Locate the cell with the specified text and output its (X, Y) center coordinate. 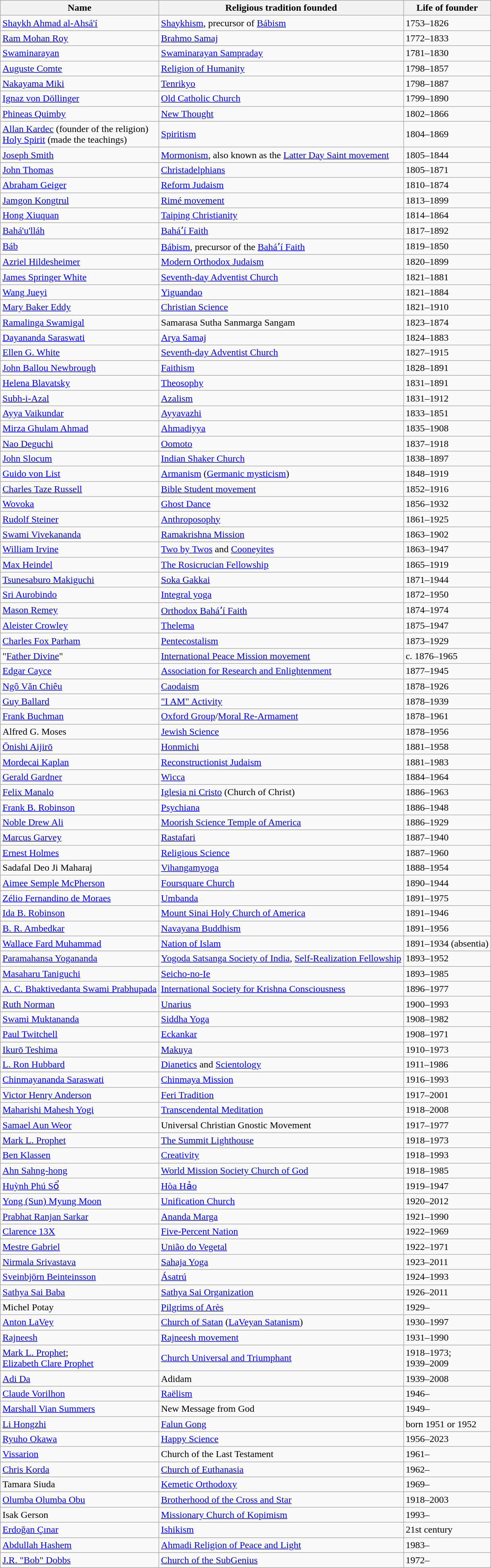
1886–1963 (447, 792)
Vihangamyoga (281, 868)
1881–1958 (447, 747)
1918–2008 (447, 1110)
Dianetics and Scientology (281, 1065)
Gerald Gardner (79, 777)
Jamgon Kongtrul (79, 200)
1871–1944 (447, 580)
Swami Vivekananda (79, 534)
Adi Da (79, 1378)
1910–1973 (447, 1049)
Abraham Geiger (79, 185)
Charles Fox Parham (79, 641)
1930–1997 (447, 1322)
Ramakrishna Mission (281, 534)
1781–1830 (447, 53)
1848–1919 (447, 474)
1863–1947 (447, 549)
1821–1910 (447, 307)
21st century (447, 1530)
Tenrikyo (281, 83)
Reform Judaism (281, 185)
Association for Research and Enlightenment (281, 671)
1886–1948 (447, 807)
Hong Xiuquan (79, 215)
Rajneesh (79, 1337)
Ruth Norman (79, 1004)
John Ballou Newbrough (79, 368)
Church of Euthanasia (281, 1469)
Makuya (281, 1049)
1918–1985 (447, 1170)
1856–1932 (447, 504)
1820–1899 (447, 262)
Indian Shaker Church (281, 459)
Anthroposophy (281, 519)
1921–1990 (447, 1217)
Huỳnh Phú Sổ (79, 1186)
Five-Percent Nation (281, 1232)
Thelema (281, 626)
Frank B. Robinson (79, 807)
Erdoğan Çınar (79, 1530)
1863–1902 (447, 534)
Christadelphians (281, 170)
Caodaism (281, 686)
Church Universal and Triumphant (281, 1358)
Name (79, 8)
1920–2012 (447, 1201)
Soka Gakkai (281, 580)
Joseph Smith (79, 155)
Ernest Holmes (79, 853)
J.R. "Bob" Dobbs (79, 1560)
Abdullah Hashem (79, 1545)
1823–1874 (447, 322)
Mordecai Kaplan (79, 762)
1983– (447, 1545)
Shaykh Ahmad al-Ahsá'í (79, 23)
Raëlism (281, 1393)
1908–1982 (447, 1019)
1813–1899 (447, 200)
1922–1971 (447, 1247)
Felix Manalo (79, 792)
Ida B. Robinson (79, 913)
Ayya Vaikundar (79, 413)
1872–1950 (447, 595)
Ásatrú (281, 1277)
Clarence 13X (79, 1232)
1827–1915 (447, 353)
Church of the Last Testament (281, 1454)
Zélio Fernandino de Moraes (79, 898)
Ryuho Okawa (79, 1439)
1799–1890 (447, 99)
Reconstructionist Judaism (281, 762)
Swami Muktananda (79, 1019)
Chris Korda (79, 1469)
1972– (447, 1560)
Swaminarayan (79, 53)
1887–1960 (447, 853)
Mestre Gabriel (79, 1247)
Samarasa Sutha Sanmarga Sangam (281, 322)
Creativity (281, 1155)
1946– (447, 1393)
Yogoda Satsanga Society of India, Self-Realization Fellowship (281, 959)
Rajneesh movement (281, 1337)
1833–1851 (447, 413)
1929– (447, 1307)
Rastafari (281, 838)
Sathya Sai Organization (281, 1292)
born 1951 or 1952 (447, 1424)
Rudolf Steiner (79, 519)
Hòa Hảo (281, 1186)
Sadafal Deo Ji Maharaj (79, 868)
Orthodox Baháʼí Faith (281, 610)
"I AM" Activity (281, 701)
1893–1985 (447, 974)
Claude Vorilhon (79, 1393)
1772–1833 (447, 38)
1908–1971 (447, 1034)
Prabhat Ranjan Sarkar (79, 1217)
1798–1857 (447, 68)
1798–1887 (447, 83)
Mount Sinai Holy Church of America (281, 913)
Frank Buchman (79, 716)
James Springer White (79, 277)
1918–1973;1939–2009 (447, 1358)
Pentecostalism (281, 641)
Nao Deguchi (79, 443)
1931–1990 (447, 1337)
Chinmayananda Saraswati (79, 1080)
1919–1947 (447, 1186)
1893–1952 (447, 959)
Helena Blavatsky (79, 383)
Ramalinga Swamigal (79, 322)
Mark L. Prophet (79, 1140)
1861–1925 (447, 519)
Religious tradition founded (281, 8)
1865–1919 (447, 565)
1891–1975 (447, 898)
Marshall Vian Summers (79, 1409)
1753–1826 (447, 23)
1924–1993 (447, 1277)
Samael Aun Weor (79, 1125)
International Society for Krishna Consciousness (281, 989)
Theosophy (281, 383)
Azalism (281, 398)
Ananda Marga (281, 1217)
Arya Samaj (281, 338)
1891–1946 (447, 913)
Kemetic Orthodoxy (281, 1485)
Brahmo Samaj (281, 38)
1917–1977 (447, 1125)
B. R. Ambedkar (79, 928)
William Irvine (79, 549)
Ahn Sahng-hong (79, 1170)
1831–1891 (447, 383)
Paul Twitchell (79, 1034)
1926–2011 (447, 1292)
Oxford Group/Moral Re-Armament (281, 716)
1805–1871 (447, 170)
Azriel Hildesheimer (79, 262)
Modern Orthodox Judaism (281, 262)
Wallace Fard Muhammad (79, 943)
c. 1876–1965 (447, 656)
Li Hongzhi (79, 1424)
Swaminarayan Sampraday (281, 53)
1824–1883 (447, 338)
1877–1945 (447, 671)
Adidam (281, 1378)
Honmichi (281, 747)
Max Heindel (79, 565)
Iglesia ni Cristo (Church of Christ) (281, 792)
1917–2001 (447, 1095)
1878–1939 (447, 701)
Wovoka (79, 504)
Transcendental Meditation (281, 1110)
Eckankar (281, 1034)
1802–1866 (447, 114)
1810–1874 (447, 185)
Paramahansa Yogananda (79, 959)
Vissarion (79, 1454)
Nirmala Srivastava (79, 1262)
1838–1897 (447, 459)
Rimé movement (281, 200)
Yong (Sun) Myung Moon (79, 1201)
Old Catholic Church (281, 99)
Life of founder (447, 8)
"Father Divine" (79, 656)
World Mission Society Church of God (281, 1170)
Báb (79, 246)
Aimee Semple McPherson (79, 883)
Guy Ballard (79, 701)
Bábism, precursor of the Baháʼí Faith (281, 246)
Two by Twos and Cooneyites (281, 549)
Universal Christian Gnostic Movement (281, 1125)
Ayyavazhi (281, 413)
Alfred G. Moses (79, 732)
1873–1929 (447, 641)
Moorish Science Temple of America (281, 823)
Church of Satan (LaVeyan Satanism) (281, 1322)
Ngô Văn Chiêu (79, 686)
Anton LaVey (79, 1322)
1821–1881 (447, 277)
L. Ron Hubbard (79, 1065)
Victor Henry Anderson (79, 1095)
Marcus Garvey (79, 838)
1900–1993 (447, 1004)
1819–1850 (447, 246)
Feri Tradition (281, 1095)
Ellen G. White (79, 353)
John Thomas (79, 170)
1887–1940 (447, 838)
The Summit Lighthouse (281, 1140)
Olumba Olumba Obu (79, 1500)
Religion of Humanity (281, 68)
Mirza Ghulam Ahmad (79, 428)
Psychiana (281, 807)
1911–1986 (447, 1065)
Baháʼí Faith (281, 231)
The Rosicrucian Fellowship (281, 565)
1922–1969 (447, 1232)
Nation of Islam (281, 943)
Guido von List (79, 474)
1821–1884 (447, 292)
Subh-i-Azal (79, 398)
Missionary Church of Kopimism (281, 1515)
Aleister Crowley (79, 626)
Ram Mohan Roy (79, 38)
Church of the SubGenius (281, 1560)
1828–1891 (447, 368)
Integral yoga (281, 595)
Brotherhood of the Cross and Star (281, 1500)
Mark L. Prophet; Elizabeth Clare Prophet (79, 1358)
Ikurō Teshima (79, 1049)
Sveinbjörn Beinteinsson (79, 1277)
Pilgrims of Arès (281, 1307)
Masaharu Taniguchi (79, 974)
Ignaz von Döllinger (79, 99)
Ben Klassen (79, 1155)
Ahmadi Religion of Peace and Light (281, 1545)
1961– (447, 1454)
Bahá'u'lláh (79, 231)
1993– (447, 1515)
1884–1964 (447, 777)
Wang Jueyi (79, 292)
1956–2023 (447, 1439)
1923–2011 (447, 1262)
1918–2003 (447, 1500)
1817–1892 (447, 231)
1835–1908 (447, 428)
União do Vegetal (281, 1247)
1875–1947 (447, 626)
Tamara Siuda (79, 1485)
Mason Remey (79, 610)
1962– (447, 1469)
Falun Gong (281, 1424)
Noble Drew Ali (79, 823)
1969– (447, 1485)
John Slocum (79, 459)
1878–1961 (447, 716)
Ōnishi Aijirō (79, 747)
Unarius (281, 1004)
Oomoto (281, 443)
1837–1918 (447, 443)
Sahaja Yoga (281, 1262)
1891–1934 (absentia) (447, 943)
Yiguandao (281, 292)
1805–1844 (447, 155)
1916–1993 (447, 1080)
Sathya Sai Baba (79, 1292)
Mormonism, also known as the Latter Day Saint movement (281, 155)
A. C. Bhaktivedanta Swami Prabhupada (79, 989)
Dayananda Saraswati (79, 338)
New Thought (281, 114)
Mary Baker Eddy (79, 307)
Michel Potay (79, 1307)
1874–1974 (447, 610)
1891–1956 (447, 928)
1890–1944 (447, 883)
Armanism (Germanic mysticism) (281, 474)
New Message from God (281, 1409)
Sri Aurobindo (79, 595)
1878–1956 (447, 732)
Ahmadiyya (281, 428)
Umbanda (281, 898)
Isak Gerson (79, 1515)
1804–1869 (447, 134)
Wicca (281, 777)
Maharishi Mahesh Yogi (79, 1110)
Bible Student movement (281, 489)
Tsunesaburo Makiguchi (79, 580)
Taiping Christianity (281, 215)
Phineas Quimby (79, 114)
Happy Science (281, 1439)
Seicho-no-Ie (281, 974)
International Peace Mission movement (281, 656)
Shaykhism, precursor of Bábism (281, 23)
1939–2008 (447, 1378)
1878–1926 (447, 686)
Siddha Yoga (281, 1019)
1831–1912 (447, 398)
Nakayama Miki (79, 83)
Spiritism (281, 134)
Navayana Buddhism (281, 928)
Religious Science (281, 853)
Jewish Science (281, 732)
1888–1954 (447, 868)
1896–1977 (447, 989)
Charles Taze Russell (79, 489)
1852–1916 (447, 489)
1918–1973 (447, 1140)
1814–1864 (447, 215)
Foursquare Church (281, 883)
Edgar Cayce (79, 671)
Allan Kardec (founder of the religion) Holy Spirit (made the teachings) (79, 134)
1886–1929 (447, 823)
Chinmaya Mission (281, 1080)
Faithism (281, 368)
1949– (447, 1409)
Ghost Dance (281, 504)
Ishikism (281, 1530)
Christian Science (281, 307)
1881–1983 (447, 762)
Unification Church (281, 1201)
1918–1993 (447, 1155)
Auguste Comte (79, 68)
